Extract the (x, y) coordinate from the center of the cell holding the provided text.  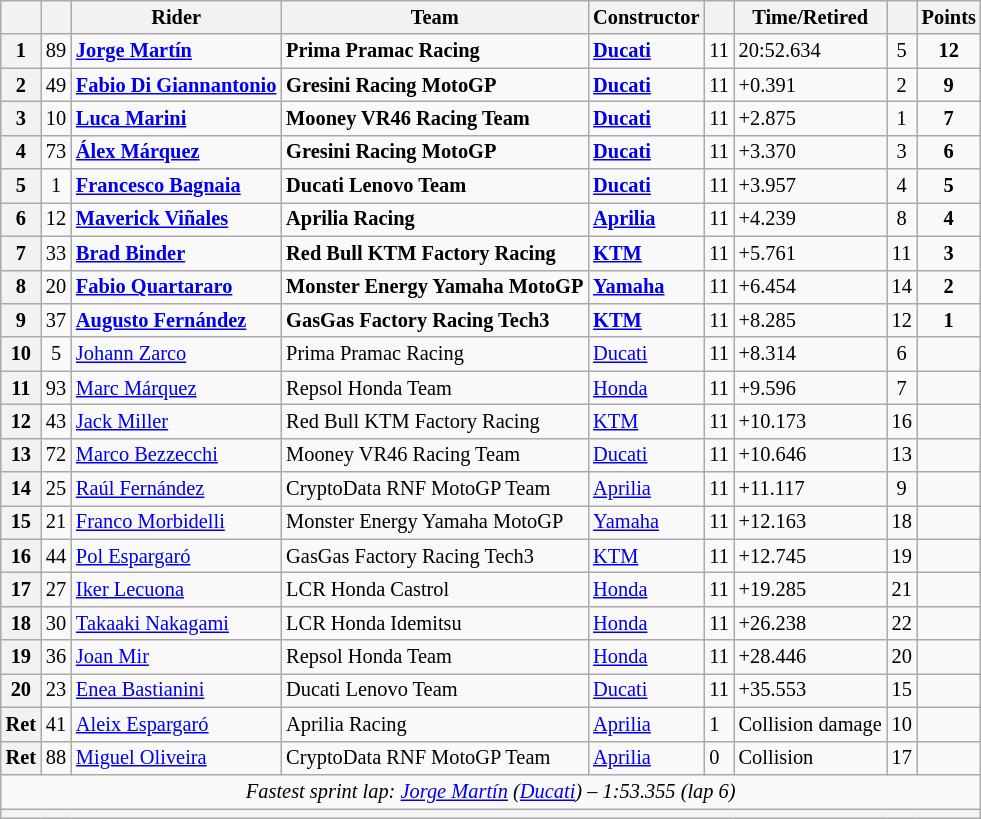
22 (902, 623)
73 (56, 152)
20:52.634 (810, 51)
23 (56, 690)
88 (56, 758)
Aleix Espargaró (176, 724)
Francesco Bagnaia (176, 186)
+19.285 (810, 589)
+2.875 (810, 118)
25 (56, 489)
Jorge Martín (176, 51)
43 (56, 421)
+10.646 (810, 455)
+3.957 (810, 186)
+3.370 (810, 152)
+10.173 (810, 421)
Team (434, 17)
+6.454 (810, 287)
+8.285 (810, 320)
Fabio Quartararo (176, 287)
Time/Retired (810, 17)
+0.391 (810, 85)
89 (56, 51)
33 (56, 253)
Raúl Fernández (176, 489)
37 (56, 320)
LCR Honda Idemitsu (434, 623)
72 (56, 455)
Maverick Viñales (176, 219)
Álex Márquez (176, 152)
+26.238 (810, 623)
Franco Morbidelli (176, 522)
41 (56, 724)
Augusto Fernández (176, 320)
Brad Binder (176, 253)
Fabio Di Giannantonio (176, 85)
+4.239 (810, 219)
30 (56, 623)
+5.761 (810, 253)
Enea Bastianini (176, 690)
LCR Honda Castrol (434, 589)
Fastest sprint lap: Jorge Martín (Ducati) – 1:53.355 (lap 6) (491, 791)
+12.745 (810, 556)
Rider (176, 17)
Takaaki Nakagami (176, 623)
+28.446 (810, 657)
+12.163 (810, 522)
Marc Márquez (176, 388)
+35.553 (810, 690)
Miguel Oliveira (176, 758)
Jack Miller (176, 421)
49 (56, 85)
27 (56, 589)
Joan Mir (176, 657)
Marco Bezzecchi (176, 455)
+9.596 (810, 388)
36 (56, 657)
Iker Lecuona (176, 589)
Collision damage (810, 724)
Luca Marini (176, 118)
+11.117 (810, 489)
Johann Zarco (176, 354)
Collision (810, 758)
Points (949, 17)
0 (718, 758)
Constructor (646, 17)
44 (56, 556)
+8.314 (810, 354)
Pol Espargaró (176, 556)
93 (56, 388)
